Return the (x, y) coordinate for the center point of the cell that contains the specified text.  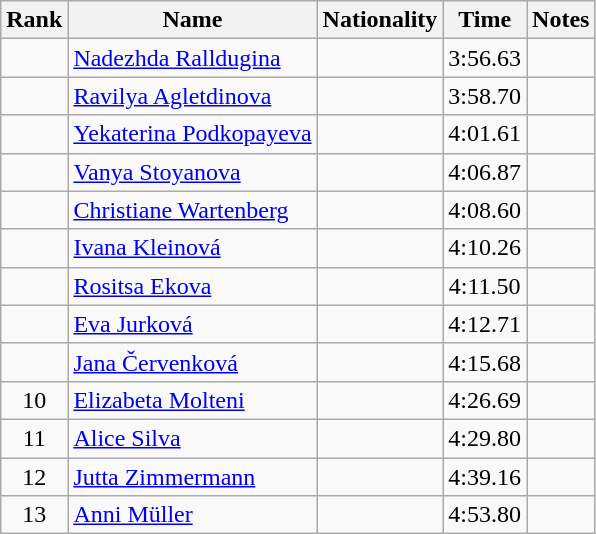
Anni Müller (192, 515)
4:10.26 (485, 248)
12 (34, 477)
Time (485, 20)
4:08.60 (485, 210)
3:58.70 (485, 96)
Christiane Wartenberg (192, 210)
4:15.68 (485, 362)
10 (34, 400)
Nadezhda Ralldugina (192, 58)
3:56.63 (485, 58)
11 (34, 438)
Name (192, 20)
Rank (34, 20)
4:29.80 (485, 438)
13 (34, 515)
Notes (561, 20)
4:01.61 (485, 134)
4:26.69 (485, 400)
Rositsa Ekova (192, 286)
4:53.80 (485, 515)
Ravilya Agletdinova (192, 96)
4:12.71 (485, 324)
Yekaterina Podkopayeva (192, 134)
Vanya Stoyanova (192, 172)
4:39.16 (485, 477)
Jutta Zimmermann (192, 477)
4:06.87 (485, 172)
Jana Červenková (192, 362)
4:11.50 (485, 286)
Eva Jurková (192, 324)
Nationality (380, 20)
Elizabeta Molteni (192, 400)
Alice Silva (192, 438)
Ivana Kleinová (192, 248)
